For the text-containing cell, return its midpoint in [x, y] coordinate format. 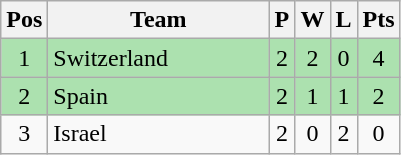
P [282, 20]
Switzerland [158, 58]
L [344, 20]
3 [24, 134]
Israel [158, 134]
Pos [24, 20]
W [312, 20]
4 [378, 58]
Team [158, 20]
Spain [158, 96]
Pts [378, 20]
